Return the (X, Y) coordinate for the center point of the cell that contains the specified text.  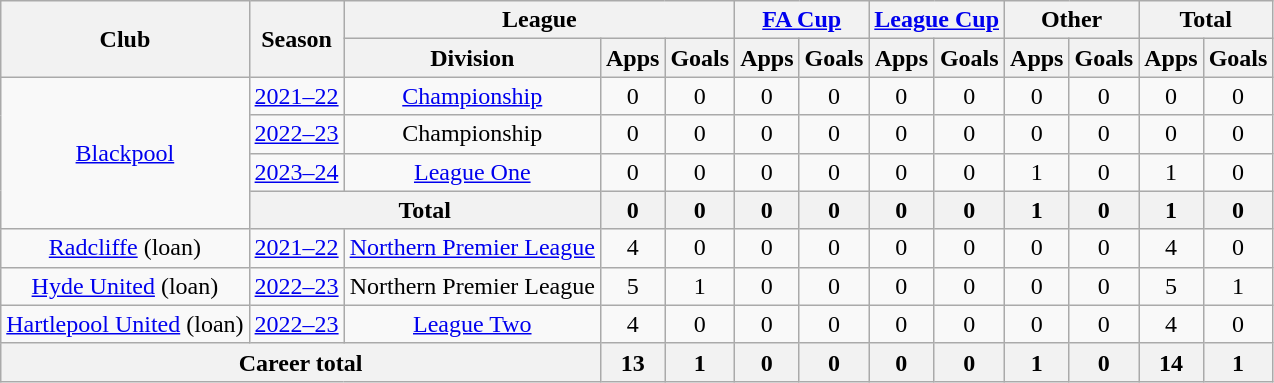
13 (632, 362)
Blackpool (125, 153)
Season (296, 39)
Radcliffe (loan) (125, 248)
FA Cup (802, 20)
Hartlepool United (loan) (125, 324)
Other (1072, 20)
Career total (301, 362)
14 (1171, 362)
2023–24 (296, 172)
Division (472, 58)
League Two (472, 324)
League Cup (937, 20)
Club (125, 39)
League One (472, 172)
Hyde United (loan) (125, 286)
League (539, 20)
